Return the (x, y) coordinate for the center point of the cell that contains the specified text.  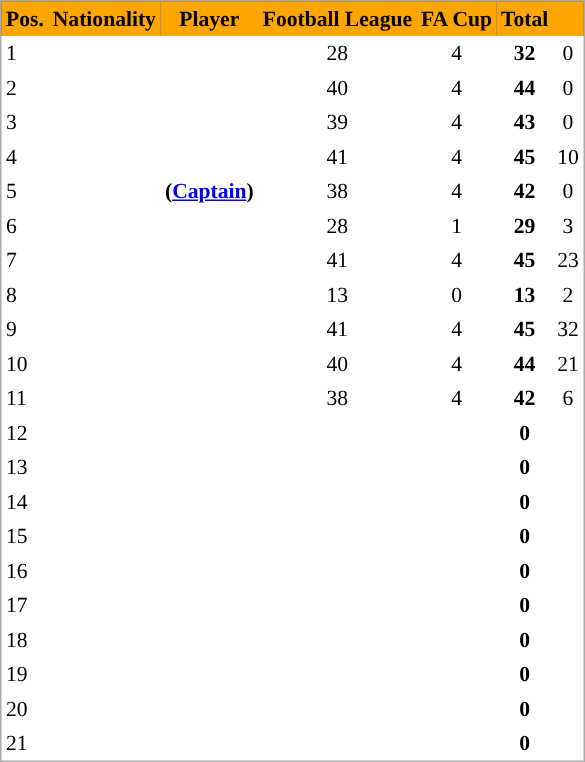
7 (26, 260)
11 (26, 398)
Football League (337, 19)
14 (26, 501)
15 (26, 536)
Nationality (104, 19)
Player (209, 19)
39 (337, 122)
20 (26, 709)
9 (26, 329)
43 (525, 122)
18 (26, 639)
8 (26, 295)
17 (26, 605)
23 (568, 260)
(Captain) (209, 191)
29 (525, 225)
FA Cup (457, 19)
5 (26, 191)
Total (525, 19)
Pos. (26, 19)
19 (26, 674)
12 (26, 433)
16 (26, 571)
